Search for the cell housing the specified text and yield its [X, Y] center coordinate. 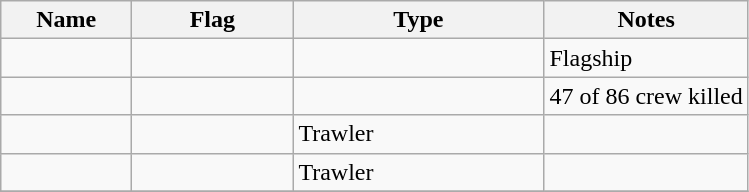
47 of 86 crew killed [646, 96]
Notes [646, 20]
Flag [212, 20]
Flagship [646, 58]
Name [66, 20]
Type [418, 20]
